Detect which cell encompasses the target text, then output its (X, Y) center coordinate. 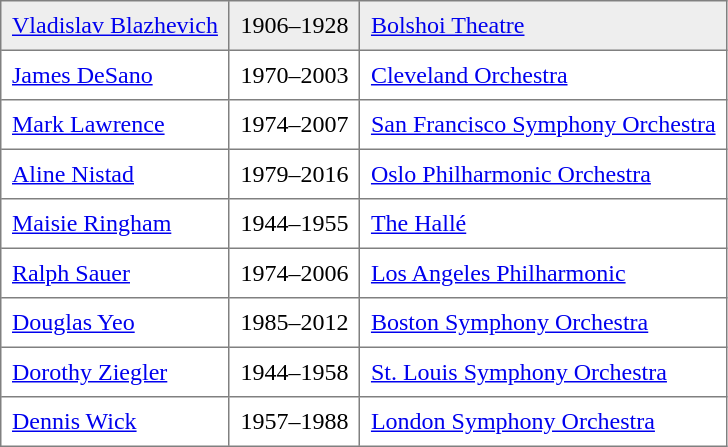
Boston Symphony Orchestra (544, 323)
1974–2007 (294, 125)
Aline Nistad (115, 174)
1970–2003 (294, 75)
Bolshoi Theatre (544, 26)
1906–1928 (294, 26)
Ralph Sauer (115, 273)
James DeSano (115, 75)
1957–1988 (294, 422)
1979–2016 (294, 174)
Dorothy Ziegler (115, 372)
St. Louis Symphony Orchestra (544, 372)
1974–2006 (294, 273)
Oslo Philharmonic Orchestra (544, 174)
The Hallé (544, 224)
1985–2012 (294, 323)
Vladislav Blazhevich (115, 26)
San Francisco Symphony Orchestra (544, 125)
Dennis Wick (115, 422)
Maisie Ringham (115, 224)
London Symphony Orchestra (544, 422)
Cleveland Orchestra (544, 75)
Los Angeles Philharmonic (544, 273)
1944–1958 (294, 372)
1944–1955 (294, 224)
Douglas Yeo (115, 323)
Mark Lawrence (115, 125)
